For the text-containing cell, return its midpoint in [X, Y] coordinate format. 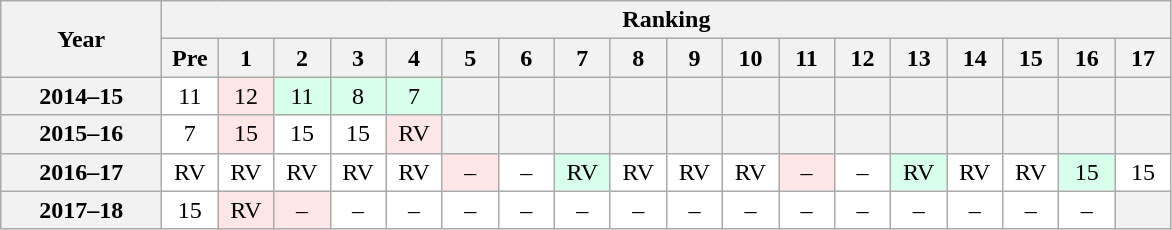
2014–15 [82, 96]
2015–16 [82, 134]
16 [1087, 58]
Ranking [666, 20]
9 [694, 58]
14 [975, 58]
10 [750, 58]
Year [82, 39]
17 [1143, 58]
Pre [190, 58]
6 [526, 58]
5 [470, 58]
1 [246, 58]
3 [358, 58]
2017–18 [82, 210]
13 [919, 58]
2 [302, 58]
4 [414, 58]
2016–17 [82, 172]
